Capture the cell that displays the provided text and extract its (X, Y) central coordinate. 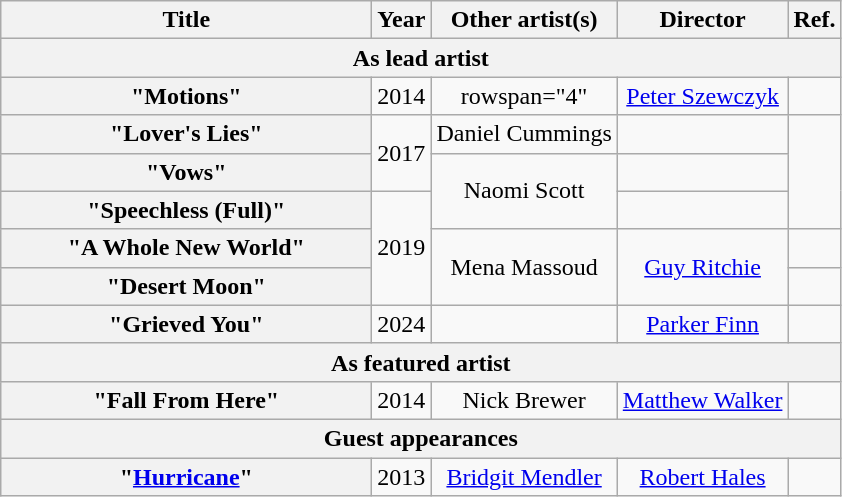
Parker Finn (702, 324)
Title (186, 20)
"Hurricane" (186, 477)
"Vows" (186, 172)
Mena Massoud (524, 267)
Naomi Scott (524, 191)
Year (402, 20)
"Desert Moon" (186, 286)
Matthew Walker (702, 400)
2024 (402, 324)
"A Whole New World" (186, 248)
Bridgit Mendler (524, 477)
As featured artist (421, 362)
Peter Szewczyk (702, 96)
"Fall From Here" (186, 400)
2019 (402, 248)
Robert Hales (702, 477)
Other artist(s) (524, 20)
rowspan="4" (524, 96)
Guest appearances (421, 438)
Guy Ritchie (702, 267)
"Motions" (186, 96)
Director (702, 20)
Nick Brewer (524, 400)
2013 (402, 477)
"Lover's Lies" (186, 134)
"Speechless (Full)" (186, 210)
As lead artist (421, 58)
"Grieved You" (186, 324)
Daniel Cummings (524, 134)
2017 (402, 153)
Ref. (814, 20)
